Detect which cell encompasses the target text, then output its [X, Y] center coordinate. 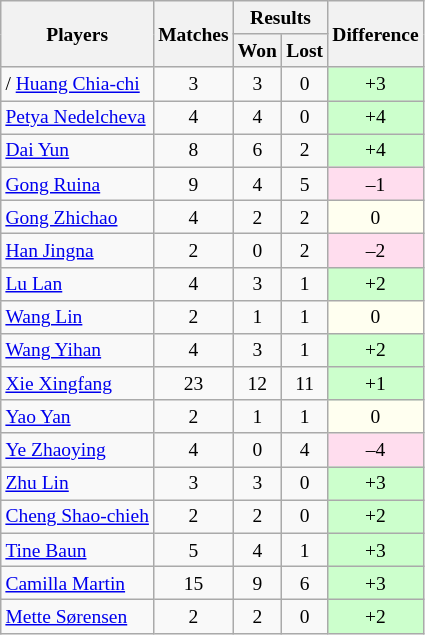
Wang Yihan [78, 350]
Yao Yan [78, 416]
Xie Xingfang [78, 384]
Camilla Martin [78, 584]
Zhu Lin [78, 484]
Tine Baun [78, 550]
Ye Zhaoying [78, 450]
Gong Zhichao [78, 216]
Won [257, 50]
Lu Lan [78, 284]
Matches [194, 34]
Players [78, 34]
+1 [376, 384]
Mette Sørensen [78, 616]
Han Jingna [78, 250]
11 [305, 384]
Lost [305, 50]
–4 [376, 450]
23 [194, 384]
Wang Lin [78, 316]
Gong Ruina [78, 184]
Dai Yun [78, 150]
/ Huang Chia-chi [78, 84]
–1 [376, 184]
Difference [376, 34]
8 [194, 150]
Results [280, 18]
Cheng Shao-chieh [78, 516]
Petya Nedelcheva [78, 118]
12 [257, 384]
–2 [376, 250]
15 [194, 584]
